Search for the cell housing the specified text and yield its [x, y] center coordinate. 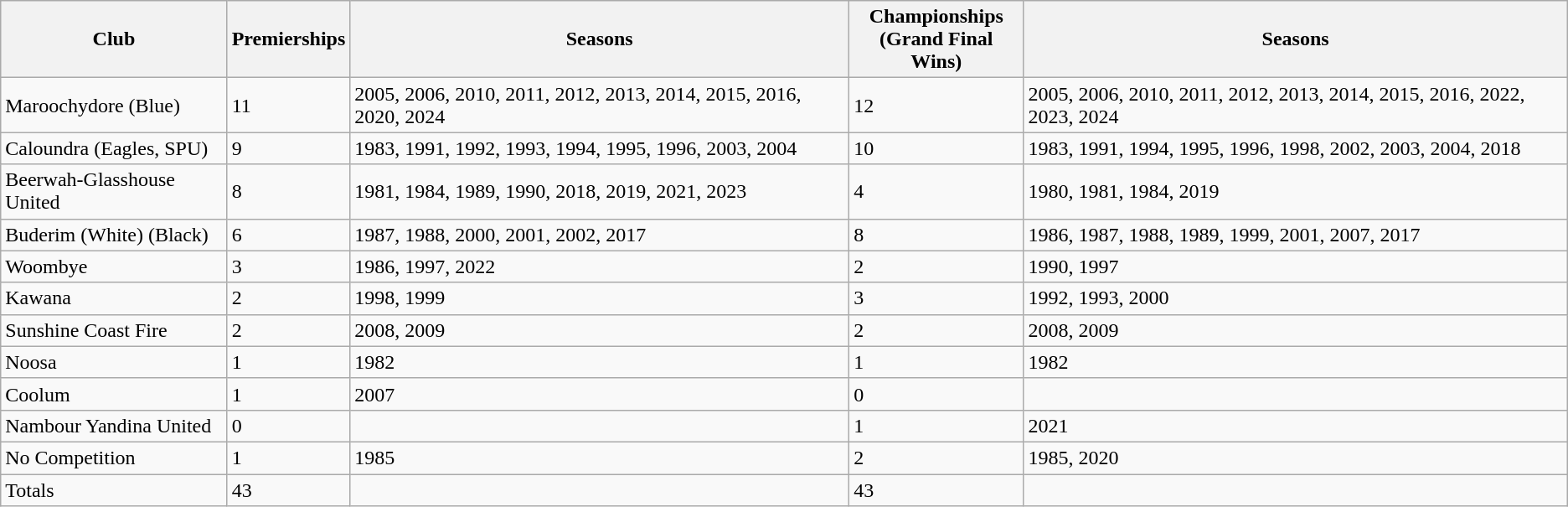
11 [288, 106]
10 [936, 148]
Beerwah-Glasshouse United [114, 191]
Premierships [288, 39]
1983, 1991, 1994, 1995, 1996, 1998, 2002, 2003, 2004, 2018 [1295, 148]
2021 [1295, 426]
1986, 1997, 2022 [600, 266]
Championships(Grand Final Wins) [936, 39]
Nambour Yandina United [114, 426]
2005, 2006, 2010, 2011, 2012, 2013, 2014, 2015, 2016, 2020, 2024 [600, 106]
1986, 1987, 1988, 1989, 1999, 2001, 2007, 2017 [1295, 235]
4 [936, 191]
2007 [600, 394]
1983, 1991, 1992, 1993, 1994, 1995, 1996, 2003, 2004 [600, 148]
Caloundra (Eagles, SPU) [114, 148]
1990, 1997 [1295, 266]
2005, 2006, 2010, 2011, 2012, 2013, 2014, 2015, 2016, 2022, 2023, 2024 [1295, 106]
Sunshine Coast Fire [114, 330]
1981, 1984, 1989, 1990, 2018, 2019, 2021, 2023 [600, 191]
Coolum [114, 394]
Buderim (White) (Black) [114, 235]
6 [288, 235]
Totals [114, 490]
1985, 2020 [1295, 458]
1992, 1993, 2000 [1295, 298]
1998, 1999 [600, 298]
Woombye [114, 266]
Club [114, 39]
1987, 1988, 2000, 2001, 2002, 2017 [600, 235]
1980, 1981, 1984, 2019 [1295, 191]
Kawana [114, 298]
No Competition [114, 458]
Noosa [114, 362]
12 [936, 106]
1985 [600, 458]
Maroochydore (Blue) [114, 106]
9 [288, 148]
